Return the (X, Y) coordinate for the center point of the cell that contains the specified text.  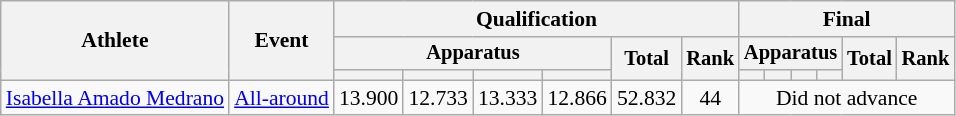
Event (282, 40)
12.866 (576, 98)
Isabella Amado Medrano (115, 98)
Did not advance (846, 98)
Qualification (536, 19)
52.832 (646, 98)
13.900 (368, 98)
Athlete (115, 40)
44 (710, 98)
All-around (282, 98)
13.333 (508, 98)
Final (846, 19)
12.733 (438, 98)
